Pinpoint the cell where the given text exists, returning its (x, y) midpoint coordinate. 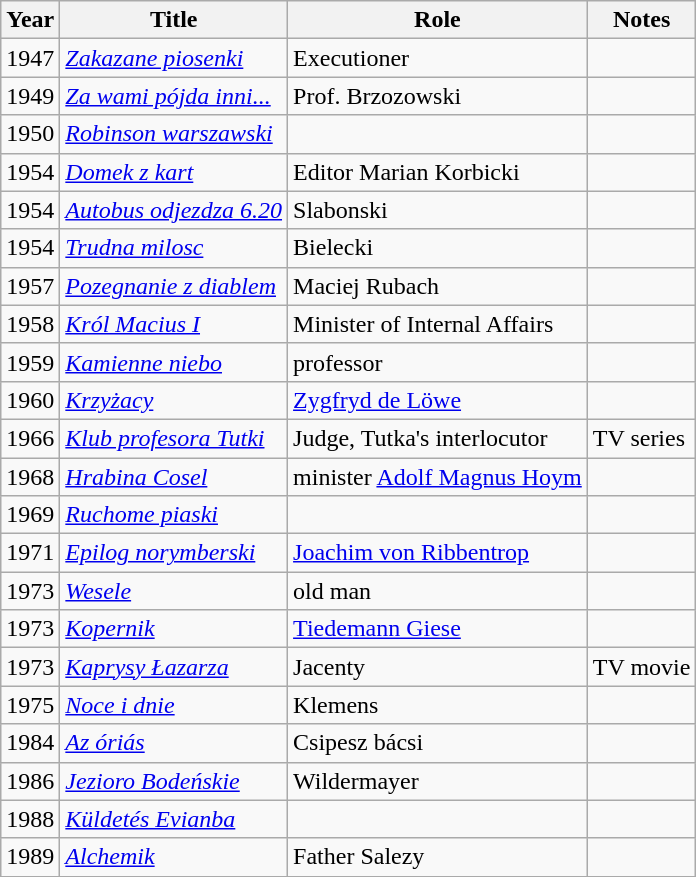
Editor Marian Korbicki (438, 172)
1957 (30, 286)
Tiedemann Giese (438, 629)
Za wami pójda inni... (174, 96)
Klub profesora Tutki (174, 438)
Maciej Rubach (438, 286)
Prof. Brzozowski (438, 96)
Az óriás (174, 743)
Klemens (438, 705)
1988 (30, 819)
professor (438, 362)
TV movie (642, 667)
Jezioro Bodeńskie (174, 781)
1959 (30, 362)
Bielecki (438, 248)
Alchemik (174, 857)
Title (174, 20)
Wesele (174, 591)
Hrabina Cosel (174, 477)
Role (438, 20)
1950 (30, 134)
Pozegnanie z diablem (174, 286)
Kopernik (174, 629)
Judge, Tutka's interlocutor (438, 438)
old man (438, 591)
Trudna milosc (174, 248)
Epilog norymberski (174, 553)
Domek z kart (174, 172)
Kamienne niebo (174, 362)
Küldetés Evianba (174, 819)
Ruchome piaski (174, 515)
Slabonski (438, 210)
Father Salezy (438, 857)
1975 (30, 705)
Król Macius I (174, 324)
Csipesz bácsi (438, 743)
Joachim von Ribbentrop (438, 553)
1960 (30, 400)
1984 (30, 743)
Wildermayer (438, 781)
Zakazane piosenki (174, 58)
Noce i dnie (174, 705)
1958 (30, 324)
1989 (30, 857)
Zygfryd de Löwe (438, 400)
Autobus odjezdza 6.20 (174, 210)
1966 (30, 438)
1986 (30, 781)
Notes (642, 20)
Year (30, 20)
Minister of Internal Affairs (438, 324)
TV series (642, 438)
Krzyżacy (174, 400)
1949 (30, 96)
Executioner (438, 58)
1968 (30, 477)
1971 (30, 553)
Kaprysy Łazarza (174, 667)
Robinson warszawski (174, 134)
Jacenty (438, 667)
1947 (30, 58)
1969 (30, 515)
minister Adolf Magnus Hoym (438, 477)
